Pinpoint the cell where the given text exists, returning its [x, y] midpoint coordinate. 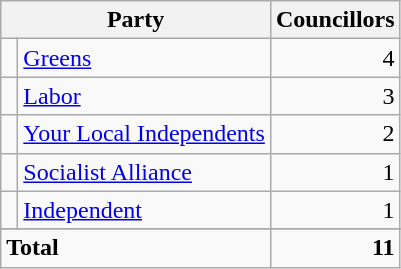
Your Local Independents [144, 134]
Greens [144, 58]
Party [136, 20]
Labor [144, 96]
Total [136, 248]
Independent [144, 210]
Councillors [335, 20]
3 [335, 96]
11 [335, 248]
4 [335, 58]
Socialist Alliance [144, 172]
2 [335, 134]
